Find where the given text appears and provide that cell's center as [x, y] coordinate. 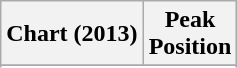
PeakPosition [190, 34]
Chart (2013) [72, 34]
